Detect which cell encompasses the target text, then output its [X, Y] center coordinate. 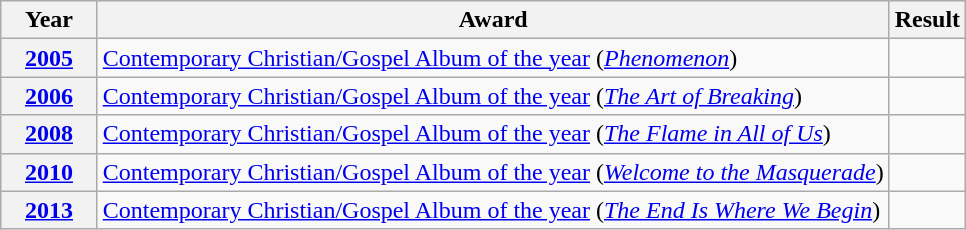
Contemporary Christian/Gospel Album of the year (The Art of Breaking) [493, 96]
Award [493, 20]
Contemporary Christian/Gospel Album of the year (Phenomenon) [493, 58]
2006 [49, 96]
2005 [49, 58]
Contemporary Christian/Gospel Album of the year (Welcome to the Masquerade) [493, 172]
Year [49, 20]
2010 [49, 172]
2008 [49, 134]
Contemporary Christian/Gospel Album of the year (The End Is Where We Begin) [493, 210]
Contemporary Christian/Gospel Album of the year (The Flame in All of Us) [493, 134]
Result [927, 20]
2013 [49, 210]
